Determine the (X, Y) coordinate at the center of the cell enclosing the given text.  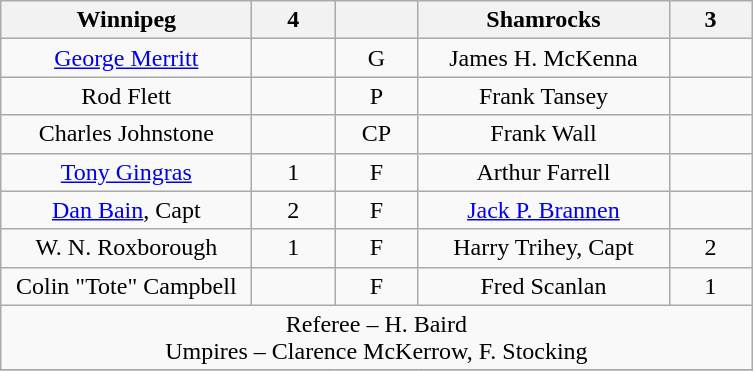
Referee – H. BairdUmpires – Clarence McKerrow, F. Stocking (376, 338)
George Merritt (126, 58)
Frank Tansey (544, 96)
Winnipeg (126, 20)
Frank Wall (544, 134)
Fred Scanlan (544, 286)
Jack P. Brannen (544, 210)
Colin "Tote" Campbell (126, 286)
CP (376, 134)
Tony Gingras (126, 172)
Charles Johnstone (126, 134)
P (376, 96)
Arthur Farrell (544, 172)
Harry Trihey, Capt (544, 248)
Rod Flett (126, 96)
Shamrocks (544, 20)
3 (710, 20)
Dan Bain, Capt (126, 210)
4 (294, 20)
G (376, 58)
James H. McKenna (544, 58)
W. N. Roxborough (126, 248)
